Pinpoint the cell where the given text exists, returning its [X, Y] midpoint coordinate. 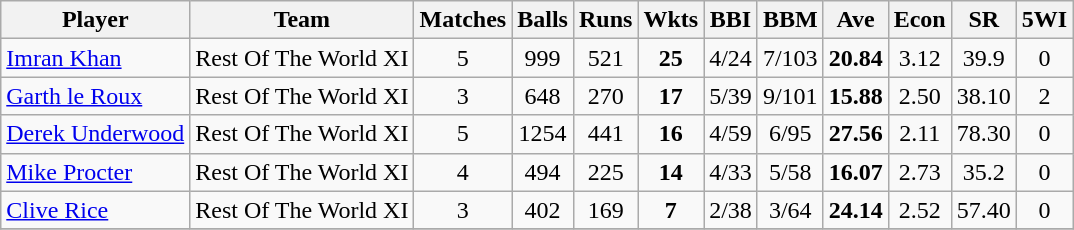
2.50 [920, 96]
521 [605, 58]
Player [96, 20]
402 [543, 210]
169 [605, 210]
Imran Khan [96, 58]
78.30 [984, 134]
24.14 [856, 210]
Balls [543, 20]
20.84 [856, 58]
27.56 [856, 134]
5WI [1044, 20]
2.73 [920, 172]
Clive Rice [96, 210]
15.88 [856, 96]
5/58 [790, 172]
441 [605, 134]
Matches [463, 20]
7 [671, 210]
Runs [605, 20]
494 [543, 172]
25 [671, 58]
2.52 [920, 210]
2.11 [920, 134]
3.12 [920, 58]
9/101 [790, 96]
Ave [856, 20]
270 [605, 96]
16 [671, 134]
17 [671, 96]
4 [463, 172]
5/39 [731, 96]
648 [543, 96]
BBM [790, 20]
3/64 [790, 210]
999 [543, 58]
Garth le Roux [96, 96]
4/24 [731, 58]
7/103 [790, 58]
2 [1044, 96]
Econ [920, 20]
38.10 [984, 96]
16.07 [856, 172]
225 [605, 172]
Wkts [671, 20]
BBI [731, 20]
6/95 [790, 134]
35.2 [984, 172]
Team [302, 20]
1254 [543, 134]
57.40 [984, 210]
Mike Procter [96, 172]
Derek Underwood [96, 134]
4/59 [731, 134]
4/33 [731, 172]
39.9 [984, 58]
14 [671, 172]
SR [984, 20]
2/38 [731, 210]
